Extract the (x, y) coordinate from the center of the cell holding the provided text.  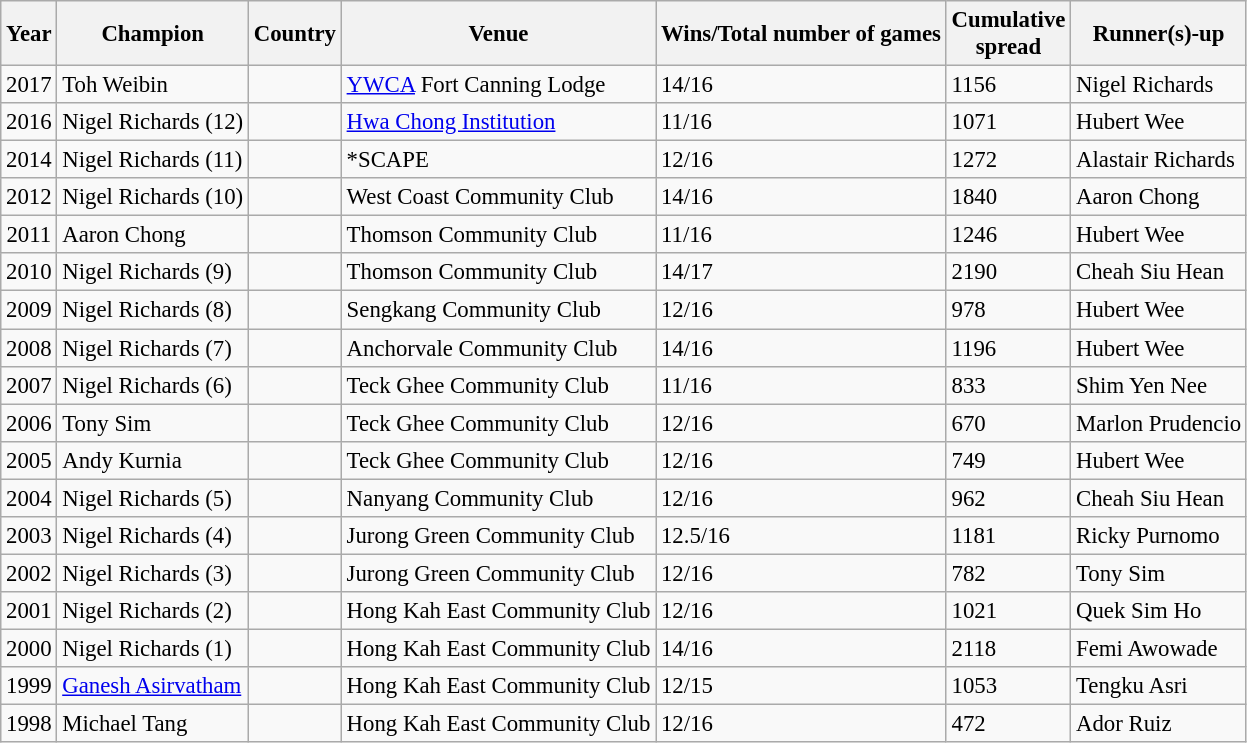
Nanyang Community Club (498, 498)
Sengkang Community Club (498, 310)
Nigel Richards (10) (153, 197)
2007 (29, 385)
Nigel Richards (7) (153, 348)
782 (1008, 573)
Champion (153, 34)
YWCA Fort Canning Lodge (498, 85)
Michael Tang (153, 724)
749 (1008, 460)
2017 (29, 85)
14/17 (802, 273)
2012 (29, 197)
*SCAPE (498, 160)
2016 (29, 122)
Runner(s)-up (1159, 34)
2004 (29, 498)
Cumulativespread (1008, 34)
1840 (1008, 197)
Andy Kurnia (153, 460)
2000 (29, 648)
Nigel Richards (5) (153, 498)
Femi Awowade (1159, 648)
2010 (29, 273)
472 (1008, 724)
Nigel Richards (2) (153, 611)
2006 (29, 423)
Alastair Richards (1159, 160)
2003 (29, 536)
1998 (29, 724)
2014 (29, 160)
Wins/Total number of games (802, 34)
Shim Yen Nee (1159, 385)
Marlon Prudencio (1159, 423)
Nigel Richards (8) (153, 310)
Ricky Purnomo (1159, 536)
2008 (29, 348)
833 (1008, 385)
Nigel Richards (3) (153, 573)
670 (1008, 423)
2118 (1008, 648)
1181 (1008, 536)
Nigel Richards (11) (153, 160)
Nigel Richards (1) (153, 648)
1021 (1008, 611)
Venue (498, 34)
1246 (1008, 235)
Nigel Richards (6) (153, 385)
Quek Sim Ho (1159, 611)
1071 (1008, 122)
2005 (29, 460)
Country (294, 34)
Tengku Asri (1159, 686)
Nigel Richards (12) (153, 122)
2011 (29, 235)
2190 (1008, 273)
12.5/16 (802, 536)
1999 (29, 686)
1196 (1008, 348)
Nigel Richards (9) (153, 273)
2009 (29, 310)
Nigel Richards (4) (153, 536)
1272 (1008, 160)
Ador Ruiz (1159, 724)
Year (29, 34)
Hwa Chong Institution (498, 122)
1156 (1008, 85)
Ganesh Asirvatham (153, 686)
978 (1008, 310)
Anchorvale Community Club (498, 348)
Nigel Richards (1159, 85)
2002 (29, 573)
2001 (29, 611)
West Coast Community Club (498, 197)
Toh Weibin (153, 85)
12/15 (802, 686)
1053 (1008, 686)
962 (1008, 498)
